Find where the given text appears and provide that cell's center as (X, Y) coordinate. 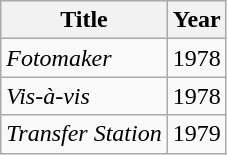
1979 (196, 134)
Year (196, 20)
Fotomaker (84, 58)
Transfer Station (84, 134)
Vis-à-vis (84, 96)
Title (84, 20)
